Scan for the cell matching the given text and deliver its (X, Y) coordinate at center. 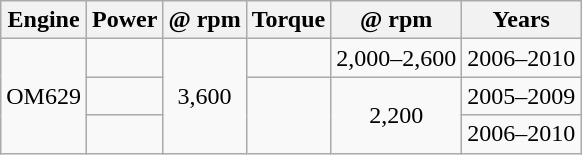
2,000–2,600 (396, 58)
2,200 (396, 115)
OM629 (44, 96)
3,600 (204, 96)
2005–2009 (522, 96)
Years (522, 20)
Engine (44, 20)
Power (124, 20)
Torque (288, 20)
